Pinpoint the cell where the given text exists, returning its [X, Y] midpoint coordinate. 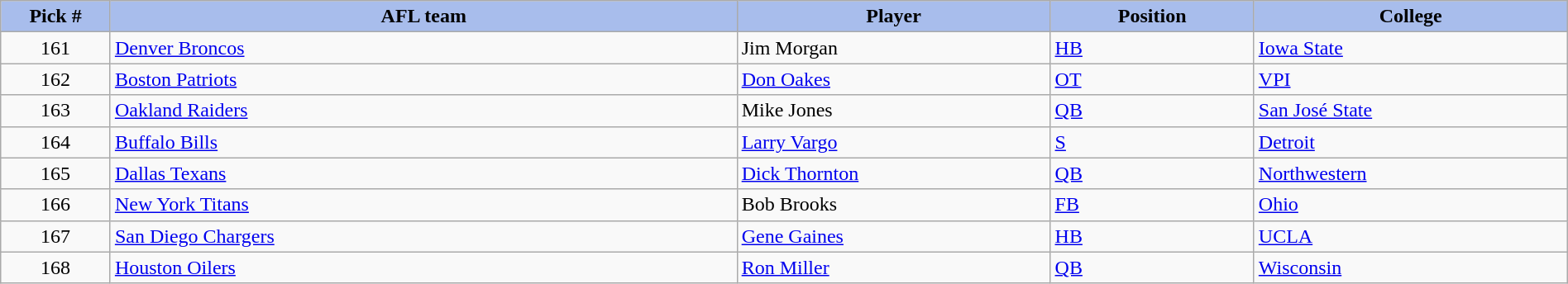
166 [56, 205]
Don Oakes [893, 79]
Detroit [1411, 142]
San Diego Chargers [423, 236]
Position [1152, 17]
163 [56, 111]
Iowa State [1411, 48]
Ron Miller [893, 267]
Player [893, 17]
161 [56, 48]
165 [56, 173]
Dallas Texans [423, 173]
FB [1152, 205]
VPI [1411, 79]
UCLA [1411, 236]
Ohio [1411, 205]
Larry Vargo [893, 142]
Pick # [56, 17]
Northwestern [1411, 173]
New York Titans [423, 205]
AFL team [423, 17]
Jim Morgan [893, 48]
Wisconsin [1411, 267]
162 [56, 79]
Mike Jones [893, 111]
167 [56, 236]
College [1411, 17]
164 [56, 142]
Bob Brooks [893, 205]
Gene Gaines [893, 236]
Oakland Raiders [423, 111]
Houston Oilers [423, 267]
168 [56, 267]
Boston Patriots [423, 79]
OT [1152, 79]
Dick Thornton [893, 173]
S [1152, 142]
San José State [1411, 111]
Buffalo Bills [423, 142]
Denver Broncos [423, 48]
